Identify which cell holds the provided text, then report its (x, y) central coordinate. 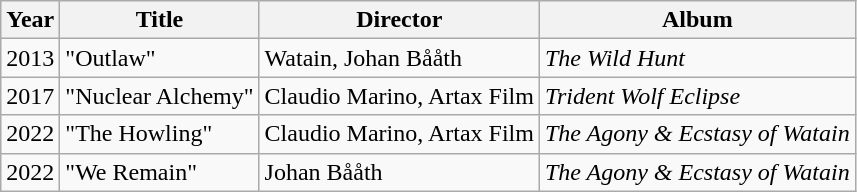
Title (160, 20)
"Outlaw" (160, 58)
Johan Bååth (399, 172)
2017 (30, 96)
Trident Wolf Eclipse (697, 96)
2013 (30, 58)
Director (399, 20)
Year (30, 20)
The Wild Hunt (697, 58)
Watain, Johan Bååth (399, 58)
"We Remain" (160, 172)
Album (697, 20)
"Nuclear Alchemy" (160, 96)
"The Howling" (160, 134)
